Scan for the cell matching the given text and deliver its [x, y] coordinate at center. 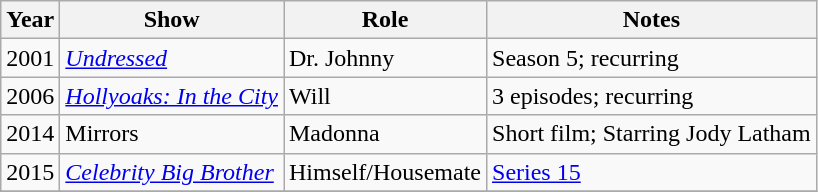
Will [386, 96]
Year [30, 20]
Role [386, 20]
Madonna [386, 134]
Mirrors [172, 134]
Dr. Johnny [386, 58]
Hollyoaks: In the City [172, 96]
2006 [30, 96]
Show [172, 20]
Season 5; recurring [652, 58]
2014 [30, 134]
2001 [30, 58]
Short film; Starring Jody Latham [652, 134]
Undressed [172, 58]
2015 [30, 172]
Notes [652, 20]
Himself/Housemate [386, 172]
Celebrity Big Brother [172, 172]
3 episodes; recurring [652, 96]
Series 15 [652, 172]
